Determine the (X, Y) coordinate at the center of the cell enclosing the given text.  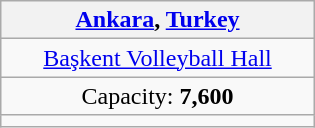
Capacity: 7,600 (158, 96)
Başkent Volleyball Hall (158, 58)
Ankara, Turkey (158, 20)
